Identify which cell holds the provided text, then report its [x, y] central coordinate. 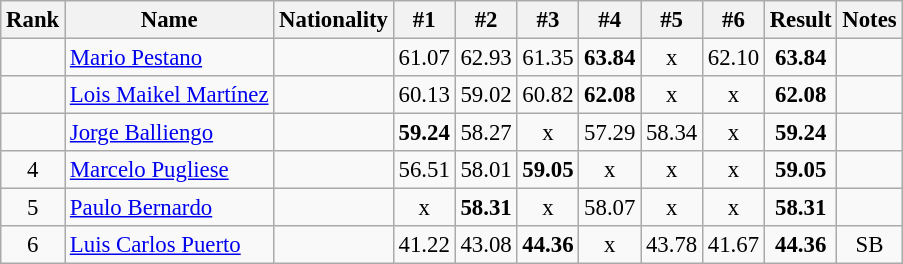
Lois Maikel Martínez [170, 95]
Mario Pestano [170, 58]
Marcelo Pugliese [170, 170]
Notes [870, 20]
59.02 [486, 95]
58.34 [672, 133]
61.07 [424, 58]
Nationality [334, 20]
#6 [734, 20]
Name [170, 20]
6 [33, 245]
60.13 [424, 95]
Paulo Bernardo [170, 208]
4 [33, 170]
#4 [610, 20]
62.10 [734, 58]
Rank [33, 20]
#2 [486, 20]
58.01 [486, 170]
62.93 [486, 58]
Result [800, 20]
56.51 [424, 170]
5 [33, 208]
#5 [672, 20]
#3 [548, 20]
43.78 [672, 245]
58.27 [486, 133]
61.35 [548, 58]
58.07 [610, 208]
Jorge Balliengo [170, 133]
43.08 [486, 245]
60.82 [548, 95]
57.29 [610, 133]
41.67 [734, 245]
Luis Carlos Puerto [170, 245]
SB [870, 245]
#1 [424, 20]
41.22 [424, 245]
